Capture the cell that displays the provided text and extract its [X, Y] central coordinate. 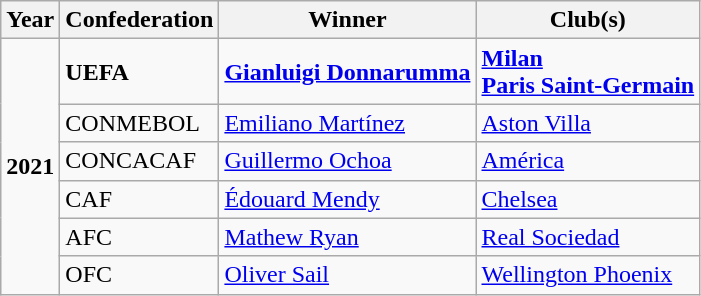
Chelsea [588, 199]
Wellington Phoenix [588, 275]
CAF [140, 199]
Club(s) [588, 20]
Emiliano Martínez [348, 123]
Winner [348, 20]
2021 [30, 166]
Confederation [140, 20]
CONMEBOL [140, 123]
UEFA [140, 72]
Aston Villa [588, 123]
Gianluigi Donnarumma [348, 72]
América [588, 161]
Real Sociedad [588, 237]
Year [30, 20]
Oliver Sail [348, 275]
CONCACAF [140, 161]
OFC [140, 275]
Mathew Ryan [348, 237]
Milan Paris Saint-Germain [588, 72]
Guillermo Ochoa [348, 161]
AFC [140, 237]
Édouard Mendy [348, 199]
